Extract the [X, Y] coordinate from the center of the cell holding the provided text.  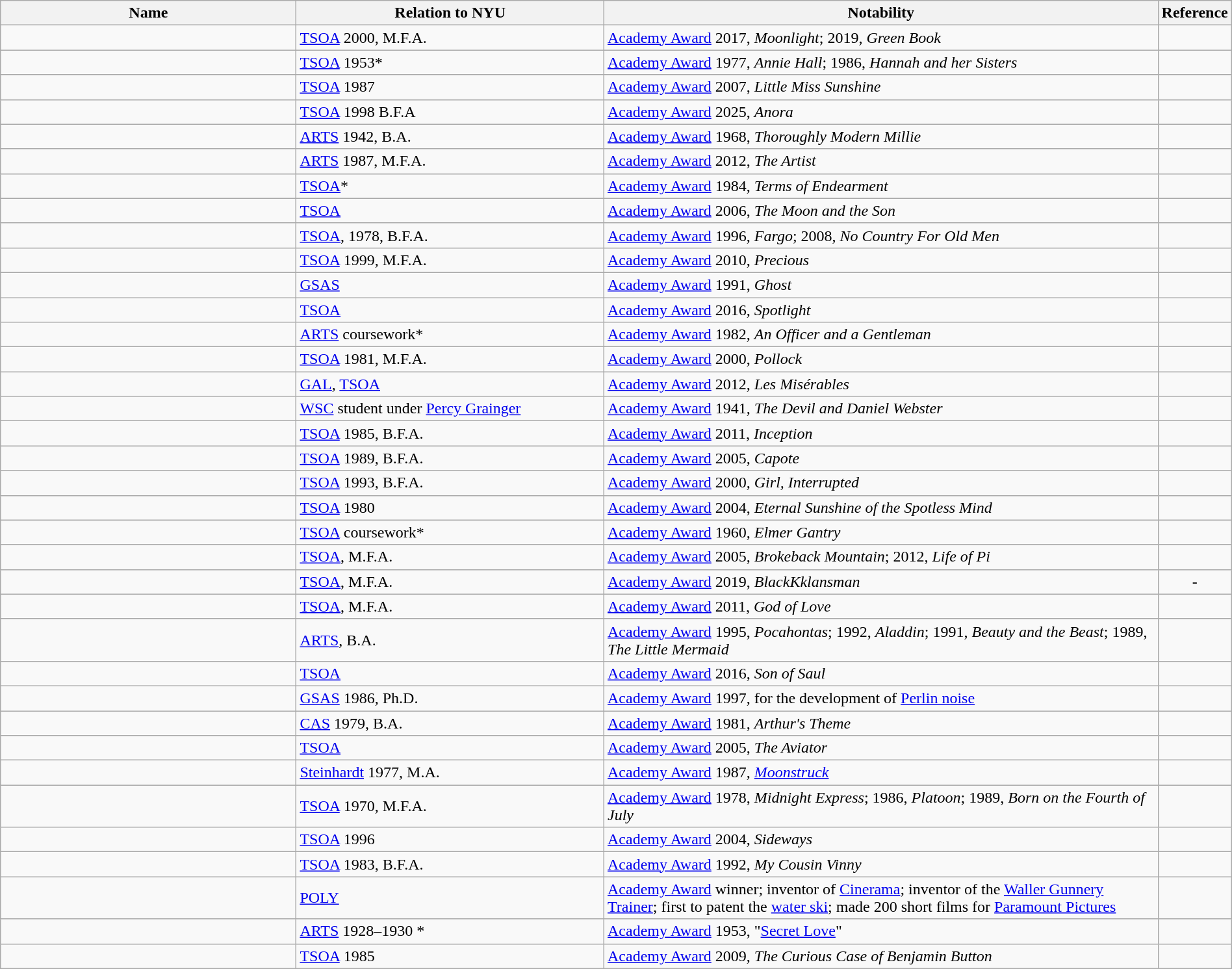
GSAS 1986, Ph.D. [450, 698]
ARTS, B.A. [450, 640]
Academy Award 2007, Little Miss Sunshine [881, 87]
Name [148, 13]
TSOA 1953* [450, 62]
Academy Award 1953, "Secret Love" [881, 931]
Academy Award 1941, The Devil and Daniel Webster [881, 409]
ARTS coursework* [450, 335]
Academy Award 1968, Thoroughly Modern Millie [881, 136]
Academy Award 2017, Moonlight; 2019, Green Book [881, 38]
Academy Award 2004, Eternal Sunshine of the Spotless Mind [881, 508]
TSOA 2000, M.F.A. [450, 38]
Academy Award 2016, Son of Saul [881, 673]
Academy Award 2000, Pollock [881, 359]
Academy Award 1978, Midnight Express; 1986, Platoon; 1989, Born on the Fourth of July [881, 806]
Academy Award 1977, Annie Hall; 1986, Hannah and her Sisters [881, 62]
CAS 1979, B.A. [450, 723]
Relation to NYU [450, 13]
TSOA 1970, M.F.A. [450, 806]
Academy Award 2004, Sideways [881, 840]
ARTS 1987, M.F.A. [450, 161]
Academy Award 1992, My Cousin Vinny [881, 864]
Academy Award 2000, Girl, Interrupted [881, 483]
Academy Award 2019, BlackKklansman [881, 582]
GAL, TSOA [450, 384]
ARTS 1928–1930 * [450, 931]
Academy Award 2012, Les Misérables [881, 384]
TSOA 1981, M.F.A. [450, 359]
TSOA, 1978, B.F.A. [450, 235]
TSOA* [450, 186]
Reference [1194, 13]
TSOA 1989, B.F.A. [450, 458]
TSOA 1983, B.F.A. [450, 864]
Academy Award 1987, Moonstruck [881, 773]
Steinhardt 1977, M.A. [450, 773]
Academy Award 2011, Inception [881, 433]
TSOA 1998 B.F.A [450, 112]
Academy Award 2011, God of Love [881, 606]
WSC student under Percy Grainger [450, 409]
TSOA 1999, M.F.A. [450, 260]
TSOA 1993, B.F.A. [450, 483]
Academy Award 1982, An Officer and a Gentleman [881, 335]
TSOA 1985, B.F.A. [450, 433]
Academy Award 2025, Anora [881, 112]
Academy Award 2005, Brokeback Mountain; 2012, Life of Pi [881, 557]
Academy Award 2009, The Curious Case of Benjamin Button [881, 956]
Academy Award 2012, The Artist [881, 161]
Academy Award 1997, for the development of Perlin noise [881, 698]
Academy Award 2016, Spotlight [881, 310]
TSOA coursework* [450, 532]
Academy Award 1991, Ghost [881, 285]
Academy Award 1996, Fargo; 2008, No Country For Old Men [881, 235]
Academy Award 2005, Capote [881, 458]
POLY [450, 898]
ARTS 1942, B.A. [450, 136]
Academy Award 2005, The Aviator [881, 748]
Academy Award 2010, Precious [881, 260]
Academy Award 1960, Elmer Gantry [881, 532]
TSOA 1980 [450, 508]
TSOA 1987 [450, 87]
GSAS [450, 285]
TSOA 1985 [450, 956]
Academy Award 2006, The Moon and the Son [881, 211]
- [1194, 582]
Academy Award 1981, Arthur's Theme [881, 723]
Academy Award 1984, Terms of Endearment [881, 186]
Notability [881, 13]
TSOA 1996 [450, 840]
Academy Award 1995, Pocahontas; 1992, Aladdin; 1991, Beauty and the Beast; 1989, The Little Mermaid [881, 640]
